Detect which cell encompasses the target text, then output its [x, y] center coordinate. 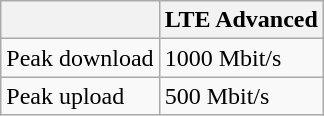
LTE Advanced [241, 20]
Peak download [80, 58]
1000 Mbit/s [241, 58]
Peak upload [80, 96]
500 Mbit/s [241, 96]
